From the cell containing the given text, extract its center point as (X, Y) coordinate. 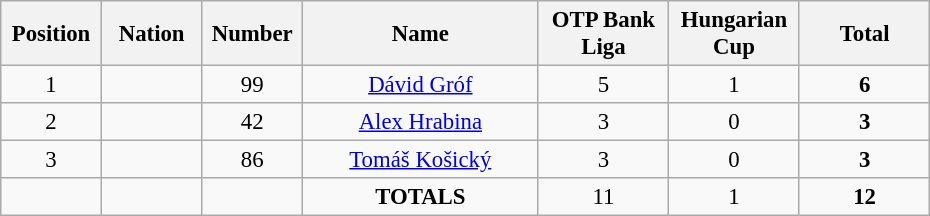
TOTALS (421, 197)
Dávid Gróf (421, 85)
Tomáš Košický (421, 160)
Name (421, 34)
Number (252, 34)
Nation (152, 34)
11 (604, 197)
Alex Hrabina (421, 122)
Total (864, 34)
OTP Bank Liga (604, 34)
2 (52, 122)
99 (252, 85)
86 (252, 160)
5 (604, 85)
42 (252, 122)
Position (52, 34)
Hungarian Cup (734, 34)
12 (864, 197)
6 (864, 85)
